Pinpoint the cell where the given text exists, returning its [x, y] midpoint coordinate. 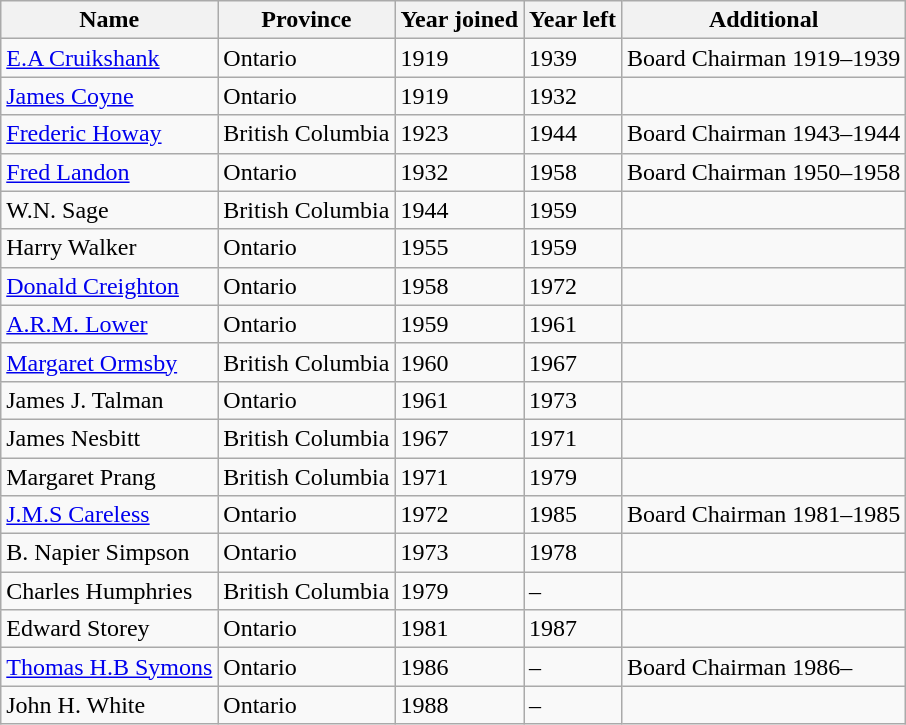
B. Napier Simpson [110, 553]
Harry Walker [110, 248]
Board Chairman 1950–1958 [763, 172]
Board Chairman 1943–1944 [763, 134]
J.M.S Careless [110, 515]
1986 [460, 667]
Frederic Howay [110, 134]
E.A Cruikshank [110, 58]
Thomas H.B Symons [110, 667]
1939 [573, 58]
Board Chairman 1986– [763, 667]
1985 [573, 515]
Margaret Ormsby [110, 362]
Margaret Prang [110, 477]
Fred Landon [110, 172]
1978 [573, 553]
1960 [460, 362]
1923 [460, 134]
1955 [460, 248]
Edward Storey [110, 629]
Additional [763, 20]
1987 [573, 629]
Donald Creighton [110, 286]
Name [110, 20]
James J. Talman [110, 400]
Year left [573, 20]
Charles Humphries [110, 591]
W.N. Sage [110, 210]
Board Chairman 1919–1939 [763, 58]
James Nesbitt [110, 438]
Province [306, 20]
1988 [460, 705]
John H. White [110, 705]
James Coyne [110, 96]
Year joined [460, 20]
Board Chairman 1981–1985 [763, 515]
1981 [460, 629]
A.R.M. Lower [110, 324]
